From the cell containing the given text, extract its center point as [X, Y] coordinate. 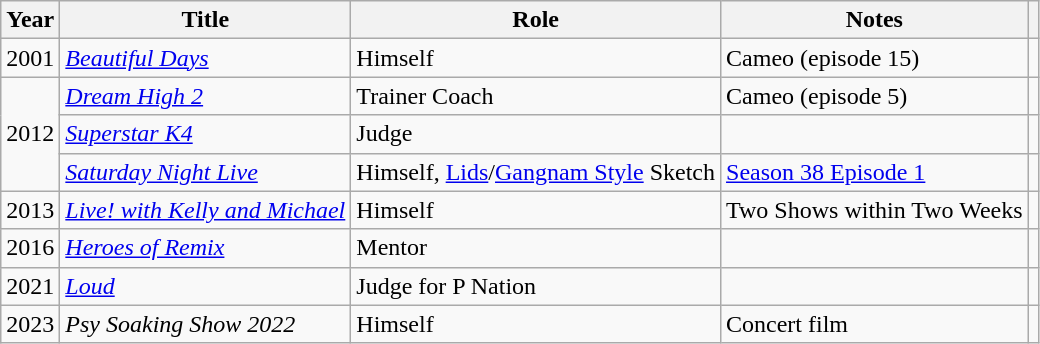
Concert film [875, 324]
Live! with Kelly and Michael [206, 210]
Judge for P Nation [536, 286]
Notes [875, 20]
Role [536, 20]
Season 38 Episode 1 [875, 172]
2001 [30, 58]
Himself, Lids/Gangnam Style Sketch [536, 172]
Dream High 2 [206, 96]
2012 [30, 134]
2016 [30, 248]
Superstar K4 [206, 134]
Loud [206, 286]
Trainer Coach [536, 96]
2013 [30, 210]
Year [30, 20]
Cameo (episode 15) [875, 58]
Beautiful Days [206, 58]
Two Shows within Two Weeks [875, 210]
Psy Soaking Show 2022 [206, 324]
Saturday Night Live [206, 172]
2021 [30, 286]
Cameo (episode 5) [875, 96]
Judge [536, 134]
Mentor [536, 248]
Heroes of Remix [206, 248]
2023 [30, 324]
Title [206, 20]
